Find where the given text appears and provide that cell's center as (X, Y) coordinate. 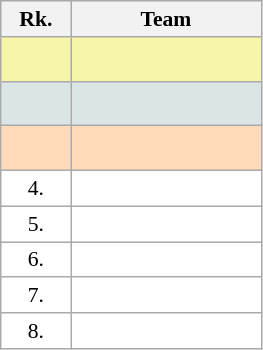
7. (36, 296)
8. (36, 331)
Team (166, 19)
Rk. (36, 19)
4. (36, 189)
5. (36, 224)
6. (36, 260)
